Extract the (x, y) coordinate from the center of the cell holding the provided text.  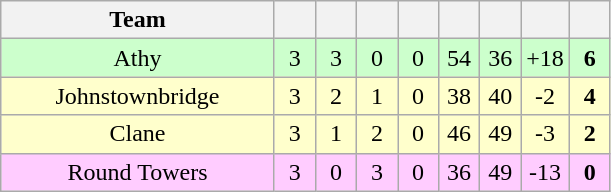
-3 (546, 134)
Round Towers (138, 172)
Team (138, 20)
6 (590, 58)
38 (460, 96)
40 (500, 96)
-13 (546, 172)
Clane (138, 134)
Johnstownbridge (138, 96)
54 (460, 58)
Athy (138, 58)
+18 (546, 58)
46 (460, 134)
-2 (546, 96)
4 (590, 96)
